Provide the [X, Y] coordinate of the cell's center where the given text is located.  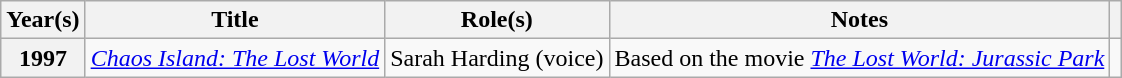
Chaos Island: The Lost World [235, 58]
Year(s) [43, 20]
Role(s) [497, 20]
Notes [860, 20]
1997 [43, 58]
Sarah Harding (voice) [497, 58]
Based on the movie The Lost World: Jurassic Park [860, 58]
Title [235, 20]
